Locate the cell with the specified text and output its (X, Y) center coordinate. 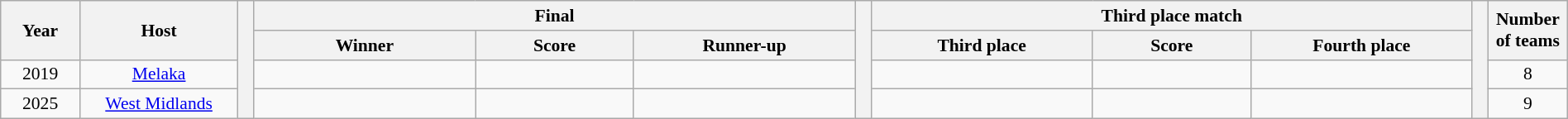
Fourth place (1361, 45)
Winner (365, 45)
2025 (41, 104)
9 (1527, 104)
West Midlands (159, 104)
Number of teams (1527, 30)
Final (554, 16)
Runner-up (744, 45)
Host (159, 30)
Year (41, 30)
8 (1527, 74)
2019 (41, 74)
Third place (982, 45)
Melaka (159, 74)
Third place match (1171, 16)
